Return [x, y] of the center of cell containing provided text 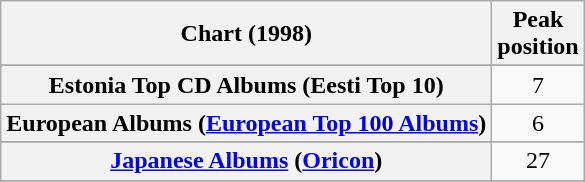
Japanese Albums (Oricon) [246, 161]
6 [538, 123]
European Albums (European Top 100 Albums) [246, 123]
7 [538, 85]
Peakposition [538, 34]
27 [538, 161]
Chart (1998) [246, 34]
Estonia Top CD Albums (Eesti Top 10) [246, 85]
